Pinpoint the cell where the given text exists, returning its (x, y) midpoint coordinate. 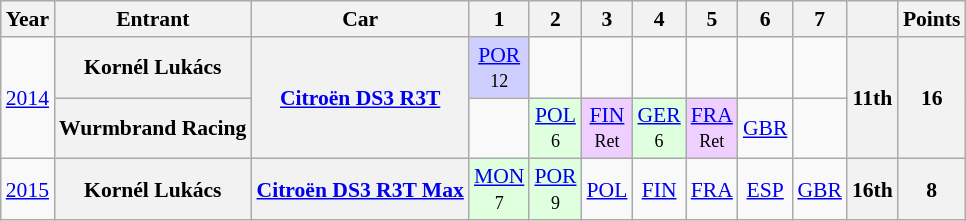
POL (608, 190)
ESP (766, 190)
Car (360, 19)
Points (932, 19)
Entrant (152, 19)
11th (872, 98)
Citroën DS3 R3T Max (360, 190)
Wurmbrand Racing (152, 128)
2015 (28, 190)
6 (766, 19)
Year (28, 19)
FINRet (608, 128)
FRARet (712, 128)
16 (932, 98)
POR12 (500, 68)
1 (500, 19)
FRA (712, 190)
3 (608, 19)
FIN (658, 190)
POR9 (555, 190)
2 (555, 19)
4 (658, 19)
2014 (28, 98)
7 (820, 19)
8 (932, 190)
16th (872, 190)
Citroën DS3 R3T (360, 98)
5 (712, 19)
POL6 (555, 128)
GER6 (658, 128)
MON7 (500, 190)
